Search for the cell housing the specified text and yield its (X, Y) center coordinate. 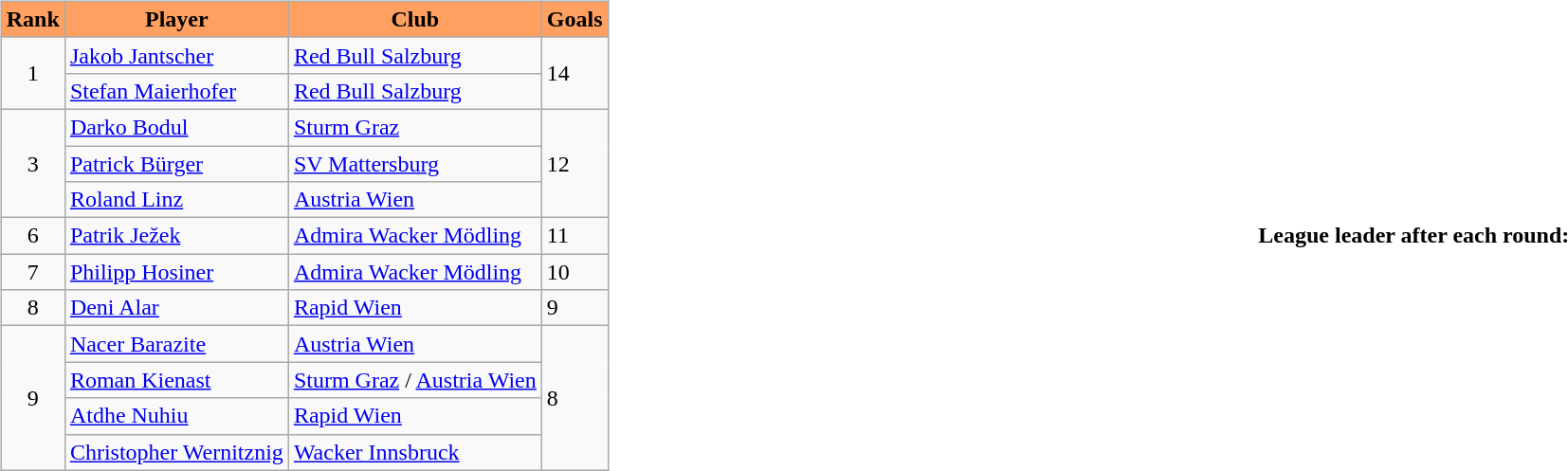
3 (32, 163)
12 (574, 163)
Deni Alar (176, 308)
Club (415, 19)
Roman Kienast (176, 380)
11 (574, 236)
10 (574, 272)
Philipp Hosiner (176, 272)
Player (176, 19)
1 (32, 73)
Atdhe Nuhiu (176, 416)
Goals (574, 19)
Christopher Wernitznig (176, 452)
14 (574, 73)
Wacker Innsbruck (415, 452)
6 (32, 236)
Darko Bodul (176, 127)
Rank (32, 19)
SV Mattersburg (415, 164)
Roland Linz (176, 200)
Stefan Maierhofer (176, 91)
Patrik Ježek (176, 236)
Jakob Jantscher (176, 55)
Patrick Bürger (176, 164)
Sturm Graz (415, 127)
7 (32, 272)
Sturm Graz / Austria Wien (415, 380)
Nacer Barazite (176, 344)
